From the cell containing the given text, extract its center point as [x, y] coordinate. 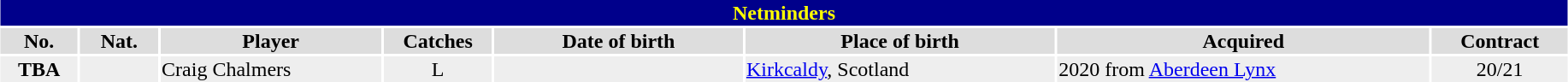
No. [39, 41]
Kirkcaldy, Scotland [899, 69]
Netminders [783, 13]
Contract [1500, 41]
Nat. [120, 41]
20/21 [1500, 69]
L [438, 69]
2020 from Aberdeen Lynx [1243, 69]
Craig Chalmers [271, 69]
Acquired [1243, 41]
Catches [438, 41]
Date of birth [618, 41]
Place of birth [899, 41]
TBA [39, 69]
Player [271, 41]
